Return (x, y) of the center of cell containing provided text 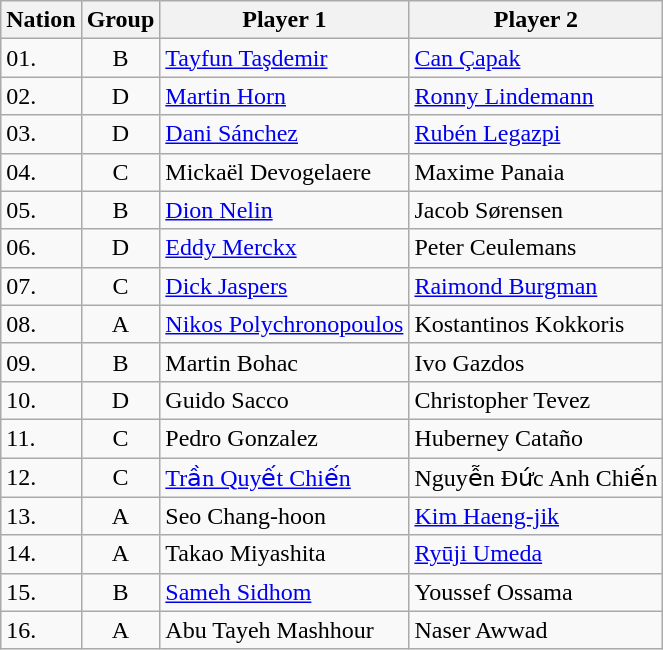
Mickaël Devogelaere (284, 172)
Pedro Gonzalez (284, 438)
02. (41, 96)
Nguyễn Đức Anh Chiến (536, 478)
08. (41, 324)
Kostantinos Kokkoris (536, 324)
Ivo Gazdos (536, 362)
01. (41, 58)
09. (41, 362)
Tayfun Taşdemir (284, 58)
Seo Chang-hoon (284, 516)
Rubén Legazpi (536, 134)
14. (41, 554)
Kim Haeng-jik (536, 516)
Peter Ceulemans (536, 248)
Player 1 (284, 20)
10. (41, 400)
Nation (41, 20)
Ronny Lindemann (536, 96)
Nikos Polychronopoulos (284, 324)
12. (41, 478)
Dion Nelin (284, 210)
07. (41, 286)
Raimond Burgman (536, 286)
Youssef Ossama (536, 592)
06. (41, 248)
Abu Tayeh Mashhour (284, 630)
Martin Horn (284, 96)
Dani Sánchez (284, 134)
13. (41, 516)
16. (41, 630)
11. (41, 438)
Sameh Sidhom (284, 592)
Huberney Cataño (536, 438)
Ryūji Umeda (536, 554)
Takao Miyashita (284, 554)
Jacob Sørensen (536, 210)
Group (120, 20)
Dick Jaspers (284, 286)
Christopher Tevez (536, 400)
Can Çapak (536, 58)
03. (41, 134)
Eddy Merckx (284, 248)
Trần Quyết Chiến (284, 478)
Maxime Panaia (536, 172)
05. (41, 210)
Player 2 (536, 20)
Guido Sacco (284, 400)
Naser Awwad (536, 630)
04. (41, 172)
Martin Bohac (284, 362)
15. (41, 592)
